Detect which cell encompasses the target text, then output its [X, Y] center coordinate. 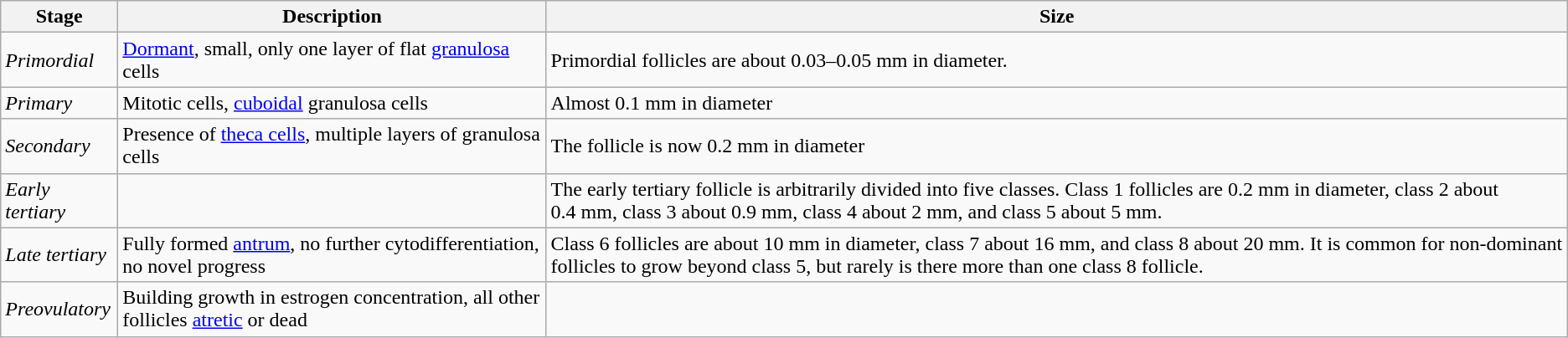
Primordial follicles are about 0.03–0.05 mm in diameter. [1057, 60]
Dormant, small, only one layer of flat granulosa cells [332, 60]
Preovulatory [59, 310]
Mitotic cells, cuboidal granulosa cells [332, 103]
Presence of theca cells, multiple layers of granulosa cells [332, 146]
Stage [59, 17]
The follicle is now 0.2 mm in diameter [1057, 146]
Size [1057, 17]
Primary [59, 103]
Description [332, 17]
Early tertiary [59, 201]
Almost 0.1 mm in diameter [1057, 103]
Building growth in estrogen concentration, all other follicles atretic or dead [332, 310]
Late tertiary [59, 254]
Fully formed antrum, no further cytodifferentiation, no novel progress [332, 254]
Secondary [59, 146]
Primordial [59, 60]
